Output the (X, Y) coordinate of the center of the cell containing the given text.  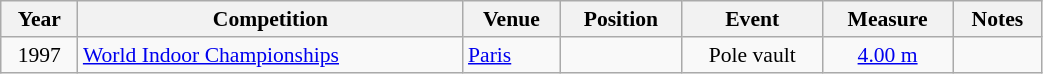
Paris (512, 55)
Competition (270, 19)
Notes (998, 19)
1997 (40, 55)
Year (40, 19)
Position (621, 19)
Measure (887, 19)
World Indoor Championships (270, 55)
4.00 m (887, 55)
Event (752, 19)
Venue (512, 19)
Pole vault (752, 55)
